Output the [X, Y] coordinate of the center of the cell containing the given text.  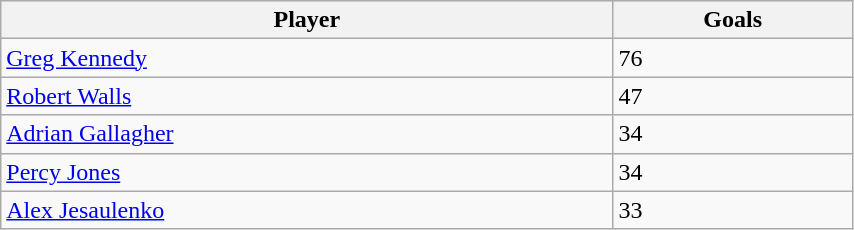
Greg Kennedy [307, 58]
47 [732, 96]
76 [732, 58]
Alex Jesaulenko [307, 210]
Player [307, 20]
Adrian Gallagher [307, 134]
Percy Jones [307, 172]
Robert Walls [307, 96]
Goals [732, 20]
33 [732, 210]
